Output the (x, y) coordinate of the center of the cell containing the given text.  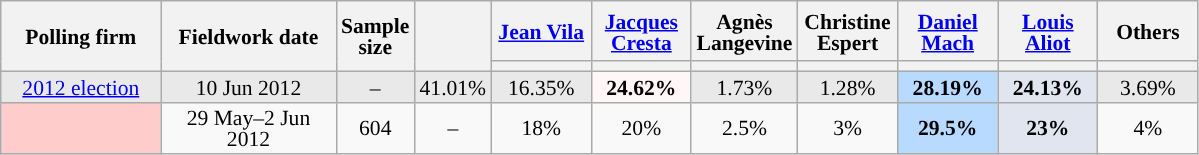
2.5% (744, 128)
29 May–2 Jun 2012 (248, 128)
20% (641, 128)
Agnès Langevine (744, 31)
3% (847, 128)
18% (541, 128)
28.19% (948, 86)
Polling firm (81, 36)
16.35% (541, 86)
1.73% (744, 86)
4% (1148, 128)
41.01% (452, 86)
24.13% (1048, 86)
23% (1048, 128)
2012 election (81, 86)
Daniel Mach (948, 31)
3.69% (1148, 86)
1.28% (847, 86)
Jean Vila (541, 31)
Fieldwork date (248, 36)
Jacques Cresta (641, 31)
Louis Aliot (1048, 31)
604 (375, 128)
Samplesize (375, 36)
24.62% (641, 86)
Christine Espert (847, 31)
29.5% (948, 128)
10 Jun 2012 (248, 86)
Others (1148, 31)
